Search for the cell housing the specified text and yield its [X, Y] center coordinate. 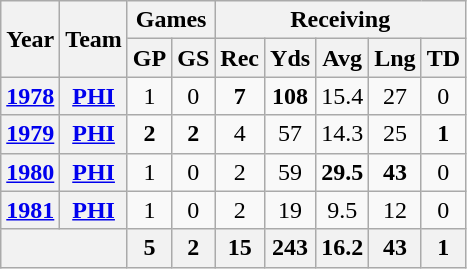
Lng [395, 58]
GP [149, 58]
16.2 [342, 248]
5 [149, 248]
1978 [30, 96]
57 [290, 134]
243 [290, 248]
Yds [290, 58]
15.4 [342, 96]
Avg [342, 58]
12 [395, 210]
108 [290, 96]
1979 [30, 134]
Team [94, 39]
7 [240, 96]
Games [170, 20]
TD [443, 58]
15 [240, 248]
27 [395, 96]
19 [290, 210]
Year [30, 39]
59 [290, 172]
1980 [30, 172]
9.5 [342, 210]
Rec [240, 58]
Receiving [340, 20]
GS [194, 58]
25 [395, 134]
29.5 [342, 172]
4 [240, 134]
1981 [30, 210]
14.3 [342, 134]
